Locate the cell with the specified text and output its [x, y] center coordinate. 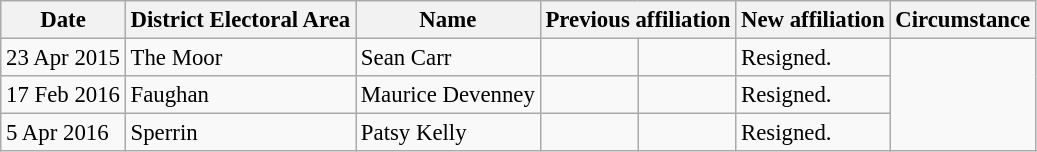
The Moor [240, 58]
23 Apr 2015 [63, 58]
Maurice Devenney [448, 95]
Faughan [240, 95]
Circumstance [963, 20]
Name [448, 20]
Patsy Kelly [448, 133]
5 Apr 2016 [63, 133]
17 Feb 2016 [63, 95]
Date [63, 20]
District Electoral Area [240, 20]
Sperrin [240, 133]
New affiliation [813, 20]
Sean Carr [448, 58]
Previous affiliation [638, 20]
